Identify which cell holds the provided text, then report its [x, y] central coordinate. 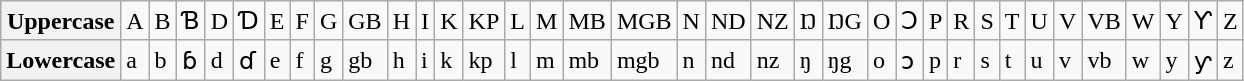
u [1039, 60]
E [277, 21]
v [1067, 60]
N [691, 21]
h [401, 60]
ŊG [844, 21]
Lowercase [61, 60]
nz [772, 60]
B [162, 21]
o [881, 60]
nd [728, 60]
g [328, 60]
ŋg [844, 60]
y [1174, 60]
H [401, 21]
ŋ [808, 60]
gb [365, 60]
Ɔ [910, 21]
Ƴ [1202, 21]
O [881, 21]
s [987, 60]
V [1067, 21]
M [547, 21]
VB [1104, 21]
i [426, 60]
mb [587, 60]
m [547, 60]
P [935, 21]
ɓ [190, 60]
l [518, 60]
mgb [644, 60]
GB [365, 21]
F [302, 21]
w [1143, 60]
ɔ [910, 60]
T [1012, 21]
k [449, 60]
R [962, 21]
a [135, 60]
Z [1230, 21]
n [691, 60]
D [219, 21]
ND [728, 21]
f [302, 60]
I [426, 21]
Y [1174, 21]
Ŋ [808, 21]
W [1143, 21]
b [162, 60]
G [328, 21]
z [1230, 60]
ƴ [1202, 60]
Ɗ [250, 21]
vb [1104, 60]
d [219, 60]
Ɓ [190, 21]
S [987, 21]
KP [484, 21]
ɗ [250, 60]
U [1039, 21]
A [135, 21]
L [518, 21]
e [277, 60]
p [935, 60]
MGB [644, 21]
NZ [772, 21]
t [1012, 60]
kp [484, 60]
Uppercase [61, 21]
MB [587, 21]
K [449, 21]
r [962, 60]
